Detect which cell encompasses the target text, then output its [x, y] center coordinate. 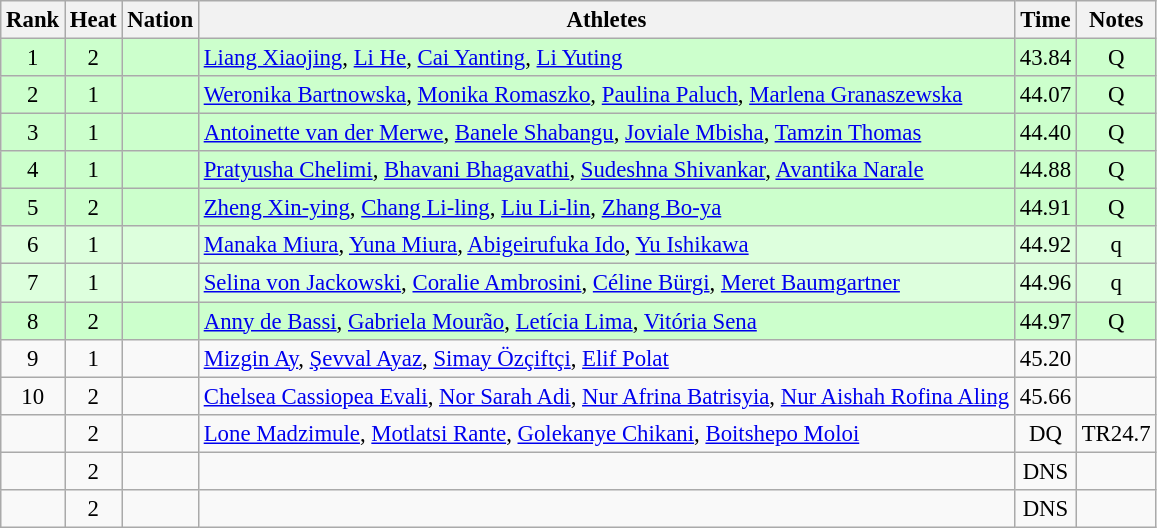
Chelsea Cassiopea Evali, Nor Sarah Adi, Nur Afrina Batrisyia, Nur Aishah Rofina Aling [606, 396]
Anny de Bassi, Gabriela Mourão, Letícia Lima, Vitória Sena [606, 321]
Lone Madzimule, Motlatsi Rante, Golekanye Chikani, Boitshepo Moloi [606, 433]
Athletes [606, 20]
7 [33, 283]
Antoinette van der Merwe, Banele Shabangu, Joviale Mbisha, Tamzin Thomas [606, 133]
Selina von Jackowski, Coralie Ambrosini, Céline Bürgi, Meret Baumgartner [606, 283]
Rank [33, 20]
6 [33, 245]
44.91 [1045, 208]
Nation [160, 20]
43.84 [1045, 58]
Heat [94, 20]
44.88 [1045, 170]
Manaka Miura, Yuna Miura, Abigeirufuka Ido, Yu Ishikawa [606, 245]
8 [33, 321]
Mizgin Ay, Şevval Ayaz, Simay Özçiftçi, Elif Polat [606, 358]
44.07 [1045, 95]
44.97 [1045, 321]
44.96 [1045, 283]
TR24.7 [1116, 433]
44.40 [1045, 133]
Pratyusha Chelimi, Bhavani Bhagavathi, Sudeshna Shivankar, Avantika Narale [606, 170]
9 [33, 358]
45.20 [1045, 358]
Weronika Bartnowska, Monika Romaszko, Paulina Paluch, Marlena Granaszewska [606, 95]
45.66 [1045, 396]
10 [33, 396]
Notes [1116, 20]
3 [33, 133]
4 [33, 170]
Liang Xiaojing, Li He, Cai Yanting, Li Yuting [606, 58]
5 [33, 208]
Zheng Xin-ying, Chang Li-ling, Liu Li-lin, Zhang Bo-ya [606, 208]
44.92 [1045, 245]
Time [1045, 20]
DQ [1045, 433]
